Determine the (x, y) coordinate at the center of the cell enclosing the given text.  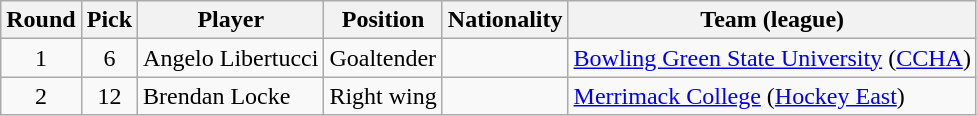
Pick (109, 20)
Team (league) (772, 20)
Goaltender (383, 58)
Angelo Libertucci (231, 58)
Nationality (505, 20)
Player (231, 20)
2 (41, 96)
Right wing (383, 96)
Bowling Green State University (CCHA) (772, 58)
Brendan Locke (231, 96)
6 (109, 58)
1 (41, 58)
Position (383, 20)
Merrimack College (Hockey East) (772, 96)
12 (109, 96)
Round (41, 20)
